For the text-containing cell, return its midpoint in (x, y) coordinate format. 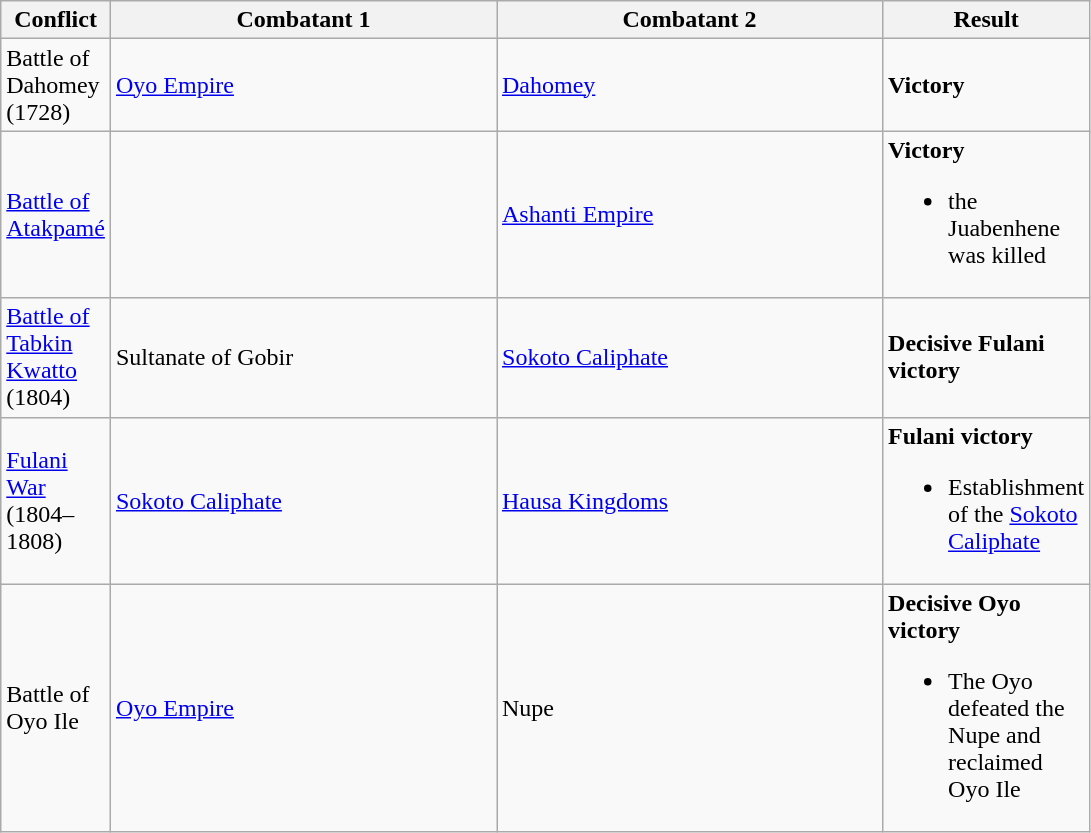
Combatant 1 (303, 20)
Decisive Fulani victory (986, 358)
Decisive Oyo victoryThe Oyo defeated the Nupe and reclaimed Oyo Ile (986, 708)
Fulani War(1804–1808) (56, 500)
Fulani victoryEstablishment of the Sokoto Caliphate (986, 500)
Hausa Kingdoms (689, 500)
Result (986, 20)
Victory (986, 85)
Nupe (689, 708)
Victorythe Juabenhene was killed (986, 214)
Battle of Oyo Ile (56, 708)
Battle of Dahomey(1728) (56, 85)
Combatant 2 (689, 20)
Sultanate of Gobir (303, 358)
Battle of Atakpamé (56, 214)
Dahomey (689, 85)
Conflict (56, 20)
Battle of Tabkin Kwatto(1804) (56, 358)
Ashanti Empire (689, 214)
